Locate the cell with the specified text and output its (x, y) center coordinate. 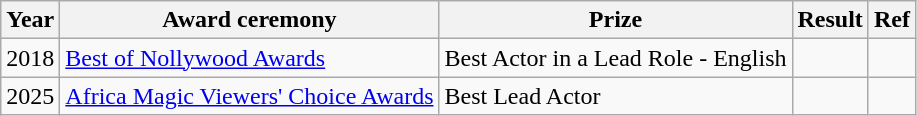
Africa Magic Viewers' Choice Awards (250, 96)
Best Lead Actor (616, 96)
Ref (892, 20)
Year (30, 20)
Best of Nollywood Awards (250, 58)
Best Actor in a Lead Role - English (616, 58)
2018 (30, 58)
Prize (616, 20)
Award ceremony (250, 20)
Result (830, 20)
2025 (30, 96)
